From the cell containing the given text, extract its center point as (X, Y) coordinate. 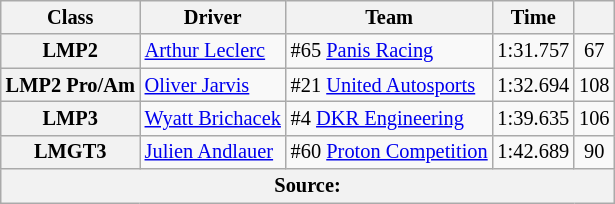
LMP3 (70, 118)
Source: (308, 186)
Arthur Leclerc (213, 51)
1:42.689 (534, 152)
67 (594, 51)
LMP2 Pro/Am (70, 85)
#65 Panis Racing (390, 51)
106 (594, 118)
#21 United Autosports (390, 85)
Time (534, 17)
#4 DKR Engineering (390, 118)
90 (594, 152)
1:31.757 (534, 51)
Team (390, 17)
Julien Andlauer (213, 152)
#60 Proton Competition (390, 152)
108 (594, 85)
LMGT3 (70, 152)
1:32.694 (534, 85)
Oliver Jarvis (213, 85)
Driver (213, 17)
LMP2 (70, 51)
Wyatt Brichacek (213, 118)
Class (70, 17)
1:39.635 (534, 118)
